Return (X, Y) of the center of cell containing provided text 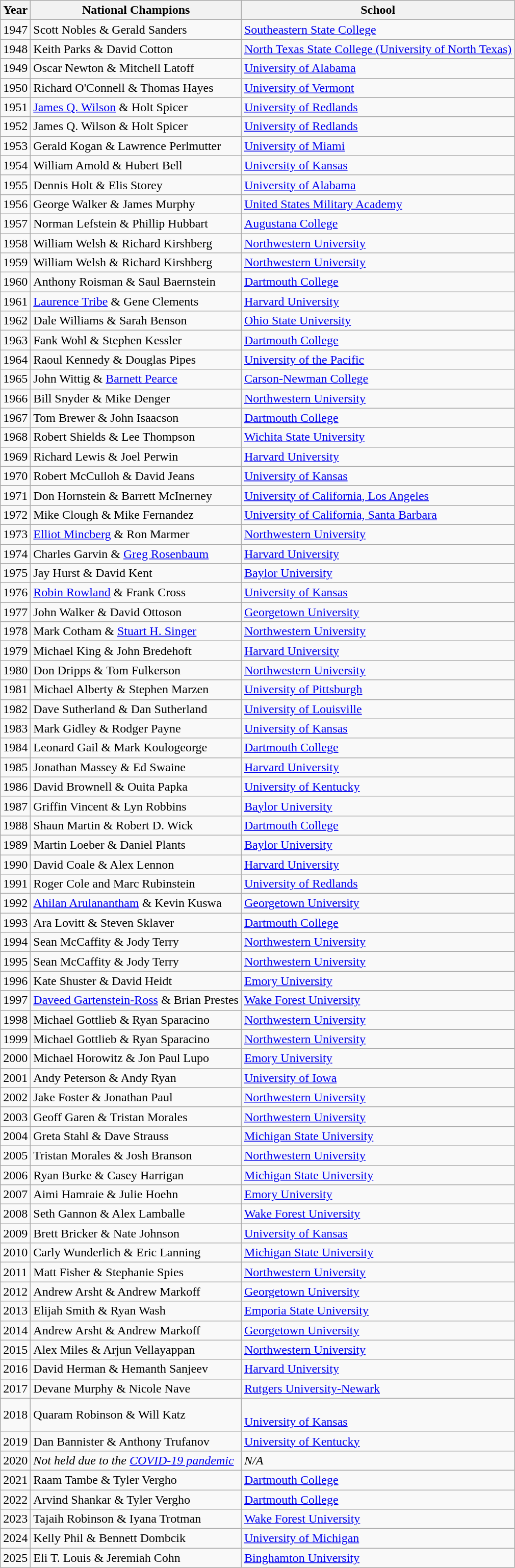
Augustana College (377, 223)
1970 (15, 476)
1954 (15, 165)
1998 (15, 1020)
2000 (15, 1058)
1958 (15, 243)
University of Michigan (377, 1538)
1987 (15, 806)
2010 (15, 1253)
1963 (15, 340)
Robert McCulloh & David Jeans (136, 476)
Martin Loeber & Daniel Plants (136, 845)
1969 (15, 457)
Elijah Smith & Ryan Wash (136, 1311)
1971 (15, 495)
Dale Williams & Sarah Benson (136, 321)
Alex Miles & Arjun Vellayappan (136, 1350)
Ryan Burke & Casey Harrigan (136, 1175)
2020 (15, 1460)
University of California, Santa Barbara (377, 515)
2014 (15, 1330)
1990 (15, 865)
1980 (15, 670)
2006 (15, 1175)
Carly Wunderlich & Eric Lanning (136, 1253)
1988 (15, 825)
Jay Hurst & David Kent (136, 573)
University of the Pacific (377, 360)
1960 (15, 282)
2019 (15, 1441)
Michael King & John Bredehoft (136, 651)
1953 (15, 146)
Griffin Vincent & Lyn Robbins (136, 806)
Robert Shields & Lee Thompson (136, 437)
Gerald Kogan & Lawrence Perlmutter (136, 146)
2008 (15, 1214)
George Walker & James Murphy (136, 204)
1999 (15, 1039)
Wichita State University (377, 437)
University of Pittsburgh (377, 690)
Mark Gidley & Rodger Payne (136, 728)
Leonard Gail & Mark Koulogeorge (136, 748)
Fank Wohl & Stephen Kessler (136, 340)
1962 (15, 321)
University of California, Los Angeles (377, 495)
1979 (15, 651)
1973 (15, 534)
Mark Cotham & Stuart H. Singer (136, 631)
1975 (15, 573)
Robin Rowland & Frank Cross (136, 593)
Daveed Gartenstein-Ross & Brian Prestes (136, 1000)
Year (15, 10)
Greta Stahl & Dave Strauss (136, 1136)
David Coale & Alex Lennon (136, 865)
1996 (15, 981)
Elliot Mincberg & Ron Marmer (136, 534)
1965 (15, 379)
John Walker & David Ottoson (136, 612)
1964 (15, 360)
1951 (15, 107)
Eli T. Louis & Jeremiah Cohn (136, 1558)
Raoul Kennedy & Douglas Pipes (136, 360)
2005 (15, 1155)
1978 (15, 631)
Ara Lovitt & Steven Sklaver (136, 923)
Aimi Hamraie & Julie Hoehn (136, 1195)
Bill Snyder & Mike Denger (136, 398)
1959 (15, 263)
1957 (15, 223)
2009 (15, 1233)
National Champions (136, 10)
Kate Shuster & David Heidt (136, 981)
1961 (15, 301)
1985 (15, 767)
2022 (15, 1499)
1947 (15, 30)
University of Vermont (377, 88)
1984 (15, 748)
1974 (15, 553)
Tristan Morales & Josh Branson (136, 1155)
1997 (15, 1000)
Dan Bannister & Anthony Trufanov (136, 1441)
2024 (15, 1538)
1948 (15, 49)
Mike Clough & Mike Fernandez (136, 515)
1968 (15, 437)
Not held due to the COVID-19 pandemic (136, 1460)
2021 (15, 1480)
1967 (15, 418)
2002 (15, 1097)
Anthony Roisman & Saul Baernstein (136, 282)
Ahilan Arulanantham & Kevin Kuswa (136, 903)
Keith Parks & David Cotton (136, 49)
School (377, 10)
Michael Alberty & Stephen Marzen (136, 690)
1966 (15, 398)
Southeastern State College (377, 30)
2011 (15, 1272)
Roger Cole and Marc Rubinstein (136, 884)
Kelly Phil & Bennett Dombcik (136, 1538)
2003 (15, 1117)
2001 (15, 1078)
Michael Horowitz & Jon Paul Lupo (136, 1058)
1950 (15, 88)
Norman Lefstein & Phillip Hubbart (136, 223)
Devane Murphy & Nicole Nave (136, 1388)
Scott Nobles & Gerald Sanders (136, 30)
1992 (15, 903)
1994 (15, 942)
Geoff Garen & Tristan Morales (136, 1117)
Binghamton University (377, 1558)
Charles Garvin & Greg Rosenbaum (136, 553)
Laurence Tribe & Gene Clements (136, 301)
Brett Bricker & Nate Johnson (136, 1233)
2007 (15, 1195)
1949 (15, 68)
University of Louisville (377, 709)
Rutgers University-Newark (377, 1388)
Oscar Newton & Mitchell Latoff (136, 68)
1976 (15, 593)
Tajaih Robinson & Iyana Trotman (136, 1519)
2025 (15, 1558)
1952 (15, 127)
North Texas State College (University of North Texas) (377, 49)
Matt Fisher & Stephanie Spies (136, 1272)
Quaram Robinson & Will Katz (136, 1415)
1989 (15, 845)
David Brownell & Ouita Papka (136, 787)
John Wittig & Barnett Pearce (136, 379)
Richard O'Connell & Thomas Hayes (136, 88)
2017 (15, 1388)
2012 (15, 1292)
Raam Tambe & Tyler Vergho (136, 1480)
Dennis Holt & Elis Storey (136, 185)
University of Miami (377, 146)
Don Hornstein & Barrett McInerney (136, 495)
1986 (15, 787)
2004 (15, 1136)
2013 (15, 1311)
Jonathan Massey & Ed Swaine (136, 767)
William Amold & Hubert Bell (136, 165)
2016 (15, 1369)
David Herman & Hemanth Sanjeev (136, 1369)
Richard Lewis & Joel Perwin (136, 457)
Seth Gannon & Alex Lamballe (136, 1214)
University of Iowa (377, 1078)
2023 (15, 1519)
N/A (377, 1460)
1993 (15, 923)
1982 (15, 709)
Dave Sutherland & Dan Sutherland (136, 709)
Ohio State University (377, 321)
2015 (15, 1350)
Andy Peterson & Andy Ryan (136, 1078)
United States Military Academy (377, 204)
1955 (15, 185)
1995 (15, 962)
Tom Brewer & John Isaacson (136, 418)
1977 (15, 612)
1972 (15, 515)
1983 (15, 728)
Shaun Martin & Robert D. Wick (136, 825)
Jake Foster & Jonathan Paul (136, 1097)
Carson-Newman College (377, 379)
1981 (15, 690)
1956 (15, 204)
1991 (15, 884)
Emporia State University (377, 1311)
Arvind Shankar & Tyler Vergho (136, 1499)
Don Dripps & Tom Fulkerson (136, 670)
2018 (15, 1415)
